Determine the (X, Y) coordinate at the center of the cell enclosing the given text.  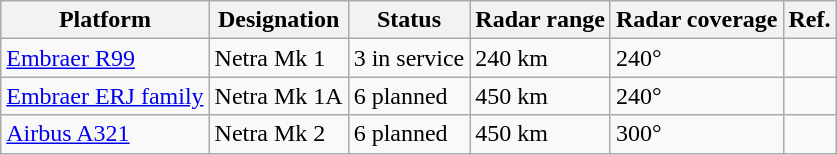
240 km (540, 58)
Radar range (540, 20)
Netra Mk 2 (278, 134)
3 in service (409, 58)
Platform (105, 20)
Designation (278, 20)
Embraer ERJ family (105, 96)
Airbus A321 (105, 134)
Netra Mk 1 (278, 58)
Embraer R99 (105, 58)
300° (696, 134)
Ref. (810, 20)
Status (409, 20)
Radar coverage (696, 20)
Netra Mk 1A (278, 96)
